Find where the given text appears and provide that cell's center as (x, y) coordinate. 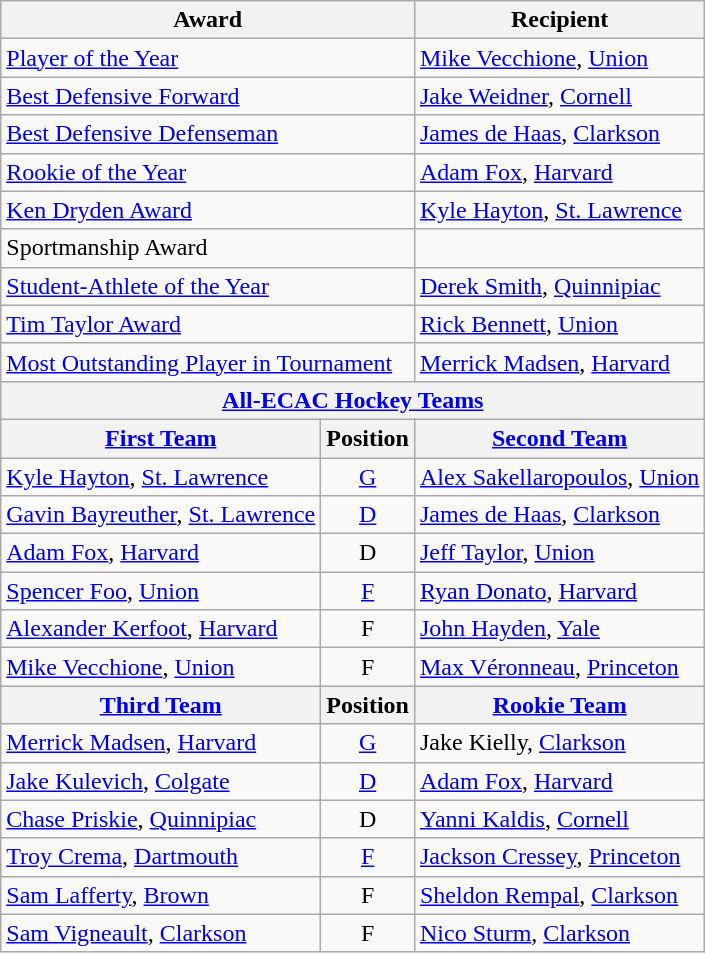
Sheldon Rempal, Clarkson (559, 895)
Rookie Team (559, 705)
Most Outstanding Player in Tournament (208, 362)
Max Véronneau, Princeton (559, 667)
Jeff Taylor, Union (559, 553)
Spencer Foo, Union (161, 591)
John Hayden, Yale (559, 629)
Troy Crema, Dartmouth (161, 857)
Student-Athlete of the Year (208, 286)
First Team (161, 438)
Sam Lafferty, Brown (161, 895)
Sam Vigneault, Clarkson (161, 933)
Yanni Kaldis, Cornell (559, 819)
Ryan Donato, Harvard (559, 591)
Second Team (559, 438)
Chase Priskie, Quinnipiac (161, 819)
Third Team (161, 705)
Alex Sakellaropoulos, Union (559, 477)
Ken Dryden Award (208, 210)
All-ECAC Hockey Teams (353, 400)
Best Defensive Forward (208, 96)
Rookie of the Year (208, 172)
Jake Kulevich, Colgate (161, 781)
Rick Bennett, Union (559, 324)
Recipient (559, 20)
Jackson Cressey, Princeton (559, 857)
Best Defensive Defenseman (208, 134)
Jake Kielly, Clarkson (559, 743)
Nico Sturm, Clarkson (559, 933)
Derek Smith, Quinnipiac (559, 286)
Player of the Year (208, 58)
Sportmanship Award (208, 248)
Gavin Bayreuther, St. Lawrence (161, 515)
Tim Taylor Award (208, 324)
Jake Weidner, Cornell (559, 96)
Alexander Kerfoot, Harvard (161, 629)
Award (208, 20)
